Return (x, y) of the center of cell containing provided text 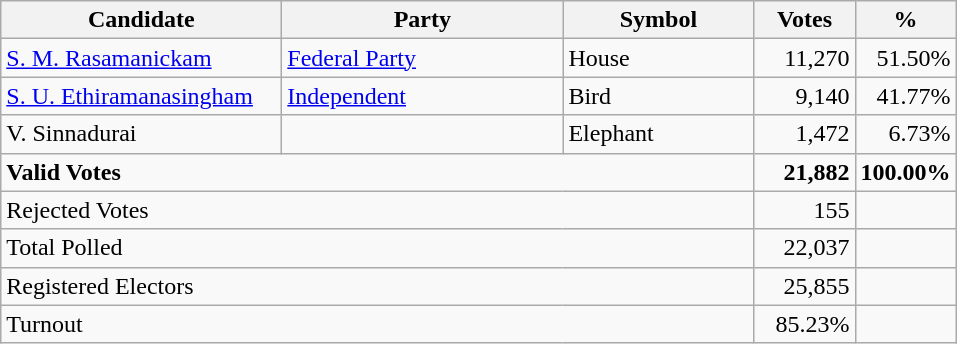
22,037 (804, 248)
V. Sinnadurai (142, 134)
11,270 (804, 58)
S. U. Ethiramanasingham (142, 96)
1,472 (804, 134)
Candidate (142, 20)
9,140 (804, 96)
Total Polled (378, 248)
Bird (658, 96)
Federal Party (422, 58)
41.77% (906, 96)
6.73% (906, 134)
Turnout (378, 324)
51.50% (906, 58)
Elephant (658, 134)
S. M. Rasamanickam (142, 58)
Rejected Votes (378, 210)
Symbol (658, 20)
25,855 (804, 286)
Votes (804, 20)
House (658, 58)
21,882 (804, 172)
Independent (422, 96)
Registered Electors (378, 286)
155 (804, 210)
Party (422, 20)
100.00% (906, 172)
% (906, 20)
Valid Votes (378, 172)
85.23% (804, 324)
